Find where the given text appears and provide that cell's center as (x, y) coordinate. 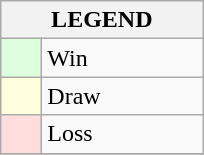
LEGEND (102, 20)
Draw (122, 96)
Loss (122, 134)
Win (122, 58)
